Provide the (X, Y) coordinate of the cell's center where the given text is located.  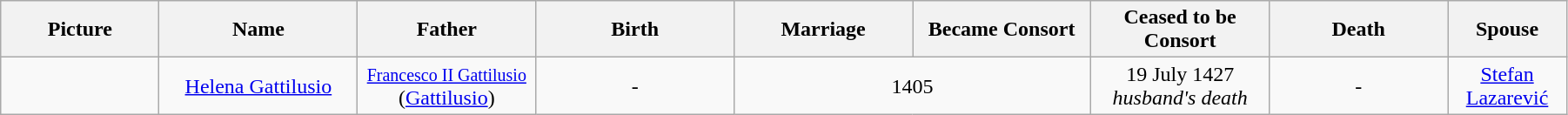
Name (258, 30)
Death (1359, 30)
Became Consort (1002, 30)
Birth (635, 30)
19 July 1427husband's death (1180, 85)
Ceased to be Consort (1180, 30)
Spouse (1507, 30)
1405 (913, 85)
Francesco II Gattilusio(Gattilusio) (447, 85)
Helena Gattilusio (258, 85)
Stefan Lazarević (1507, 85)
Marriage (823, 30)
Picture (80, 30)
Father (447, 30)
